Output the [X, Y] coordinate of the center of the cell containing the given text.  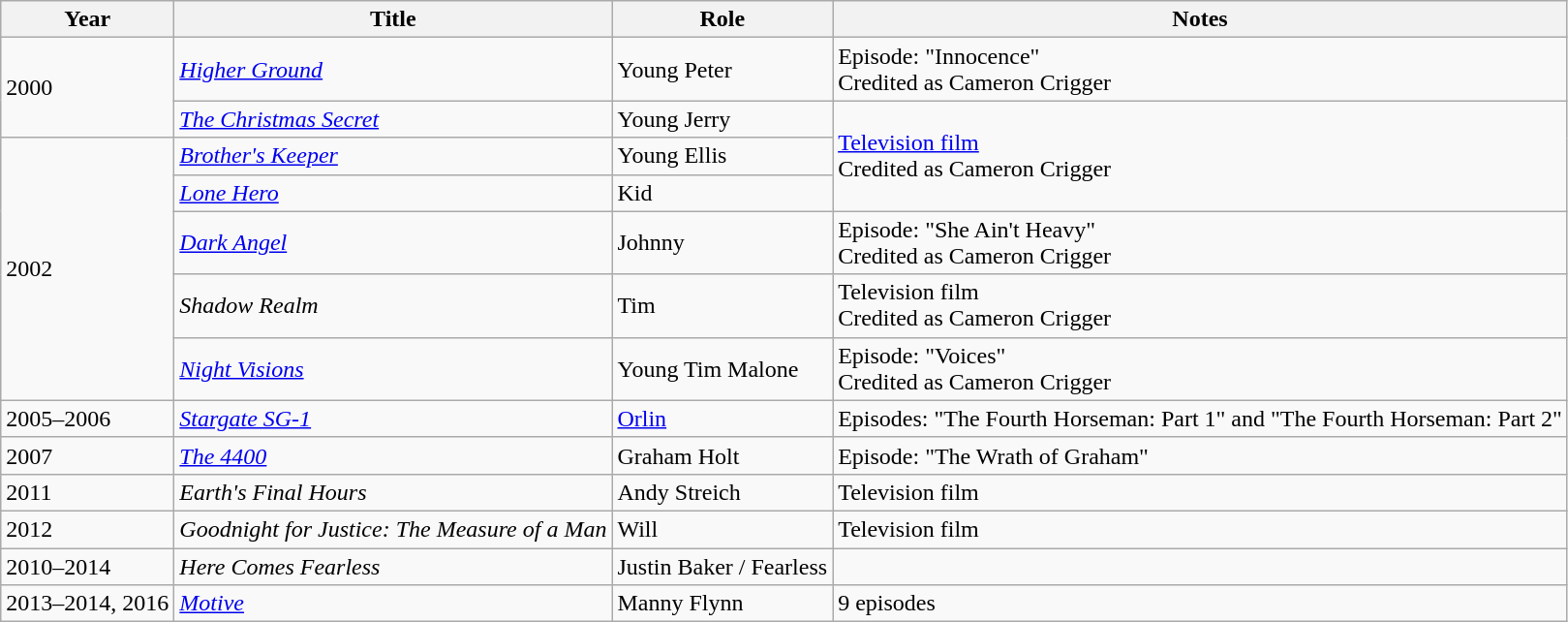
2012 [87, 529]
Will [723, 529]
Year [87, 19]
Role [723, 19]
Goodnight for Justice: The Measure of a Man [393, 529]
Night Visions [393, 368]
Episodes: "The Fourth Horseman: Part 1" and "The Fourth Horseman: Part 2" [1201, 419]
Motive [393, 604]
Kid [723, 193]
Notes [1201, 19]
Lone Hero [393, 193]
Higher Ground [393, 70]
Episode: "The Wrath of Graham" [1201, 455]
Justin Baker / Fearless [723, 567]
Young Jerry [723, 119]
Graham Holt [723, 455]
2007 [87, 455]
Episode: "She Ain't Heavy"Credited as Cameron Crigger [1201, 242]
Episode: "Voices"Credited as Cameron Crigger [1201, 368]
2010–2014 [87, 567]
Johnny [723, 242]
Dark Angel [393, 242]
Tim [723, 306]
2000 [87, 87]
The 4400 [393, 455]
Andy Streich [723, 492]
Stargate SG-1 [393, 419]
2011 [87, 492]
Here Comes Fearless [393, 567]
2002 [87, 269]
Young Ellis [723, 156]
2013–2014, 2016 [87, 604]
Title [393, 19]
Earth's Final Hours [393, 492]
Brother's Keeper [393, 156]
Shadow Realm [393, 306]
9 episodes [1201, 604]
Episode: "Innocence"Credited as Cameron Crigger [1201, 70]
Young Tim Malone [723, 368]
Manny Flynn [723, 604]
2005–2006 [87, 419]
Young Peter [723, 70]
Orlin [723, 419]
The Christmas Secret [393, 119]
